Detect which cell encompasses the target text, then output its (x, y) center coordinate. 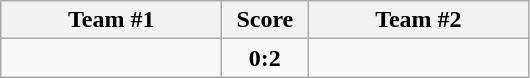
Team #2 (418, 20)
Score (265, 20)
0:2 (265, 58)
Team #1 (112, 20)
